Capture the cell that displays the provided text and extract its (x, y) central coordinate. 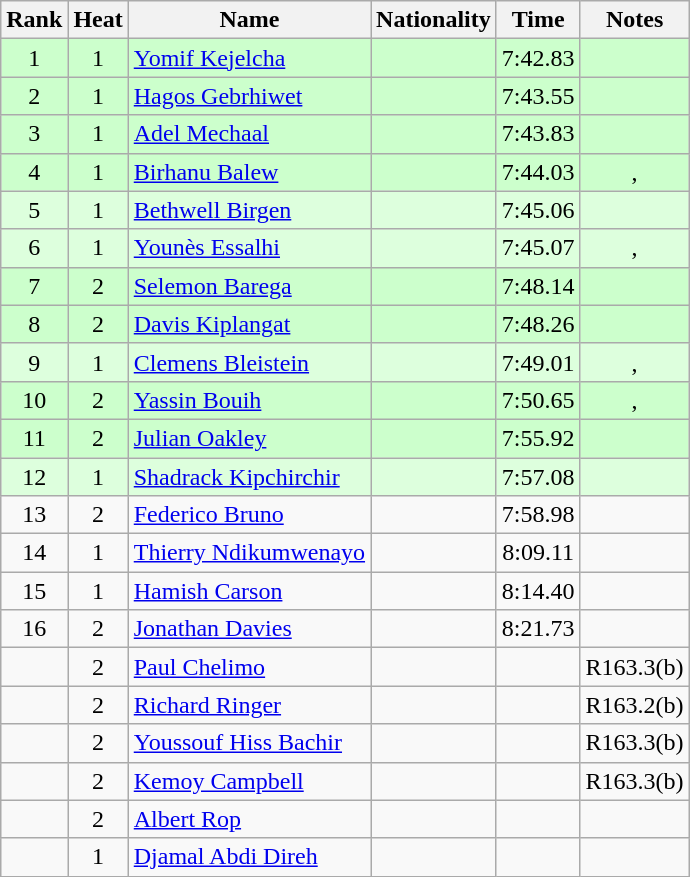
Yassin Bouih (249, 400)
16 (34, 629)
14 (34, 553)
Younès Essalhi (249, 248)
7 (34, 286)
Albert Rop (249, 819)
10 (34, 400)
Hagos Gebrhiwet (249, 96)
7:49.01 (538, 362)
Notes (634, 20)
9 (34, 362)
R163.2(b) (634, 705)
7:55.92 (538, 438)
7:48.26 (538, 324)
8 (34, 324)
13 (34, 515)
Rank (34, 20)
Julian Oakley (249, 438)
Youssouf Hiss Bachir (249, 743)
Djamal Abdi Direh (249, 857)
Adel Mechaal (249, 134)
4 (34, 172)
15 (34, 591)
8:09.11 (538, 553)
11 (34, 438)
Time (538, 20)
7:58.98 (538, 515)
7:57.08 (538, 477)
Selemon Barega (249, 286)
Bethwell Birgen (249, 210)
7:45.07 (538, 248)
12 (34, 477)
Paul Chelimo (249, 667)
Name (249, 20)
8:14.40 (538, 591)
7:48.14 (538, 286)
3 (34, 134)
Jonathan Davies (249, 629)
Nationality (434, 20)
7:50.65 (538, 400)
7:44.03 (538, 172)
8:21.73 (538, 629)
Davis Kiplangat (249, 324)
Birhanu Balew (249, 172)
Clemens Bleistein (249, 362)
Kemoy Campbell (249, 781)
7:42.83 (538, 58)
Federico Bruno (249, 515)
6 (34, 248)
Hamish Carson (249, 591)
Yomif Kejelcha (249, 58)
Richard Ringer (249, 705)
Shadrack Kipchirchir (249, 477)
7:43.83 (538, 134)
7:45.06 (538, 210)
Heat (98, 20)
7:43.55 (538, 96)
Thierry Ndikumwenayo (249, 553)
5 (34, 210)
